Output the (x, y) coordinate of the center of the cell containing the given text.  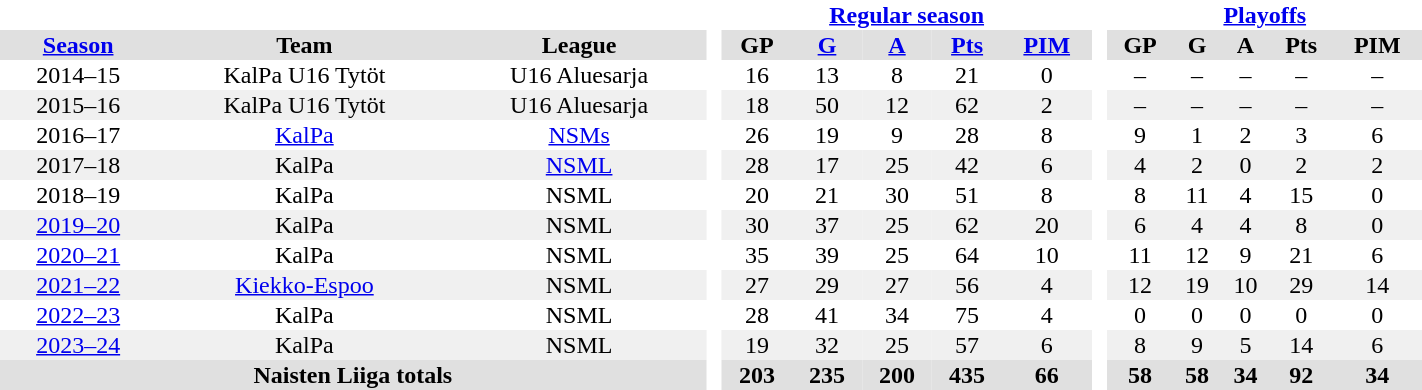
1 (1197, 135)
15 (1302, 195)
37 (827, 225)
75 (967, 315)
66 (1046, 375)
Team (304, 45)
64 (967, 255)
203 (757, 375)
13 (827, 75)
Naisten Liiga totals (353, 375)
50 (827, 105)
2014–15 (78, 75)
2022–23 (78, 315)
18 (757, 105)
2020–21 (78, 255)
41 (827, 315)
2018–19 (78, 195)
235 (827, 375)
2021–22 (78, 285)
16 (757, 75)
56 (967, 285)
32 (827, 345)
2019–20 (78, 225)
92 (1302, 375)
2023–24 (78, 345)
51 (967, 195)
42 (967, 165)
Kiekko-Espoo (304, 285)
Season (78, 45)
57 (967, 345)
200 (897, 375)
2017–18 (78, 165)
17 (827, 165)
League (578, 45)
2016–17 (78, 135)
3 (1302, 135)
5 (1245, 345)
NSMs (578, 135)
26 (757, 135)
Playoffs (1264, 15)
39 (827, 255)
435 (967, 375)
35 (757, 255)
2015–16 (78, 105)
Regular season (906, 15)
